Output the [X, Y] coordinate of the center of the cell containing the given text.  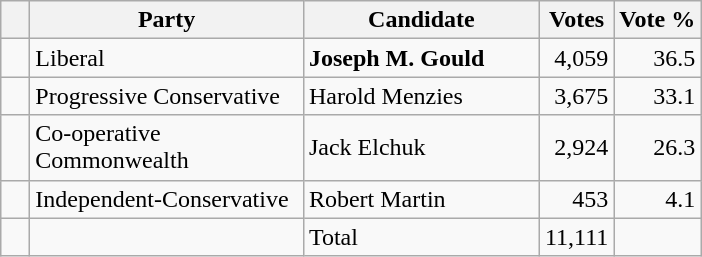
Candidate [421, 20]
Co-operative Commonwealth [167, 148]
36.5 [658, 58]
Joseph M. Gould [421, 58]
2,924 [576, 148]
26.3 [658, 148]
453 [576, 199]
4.1 [658, 199]
33.1 [658, 96]
3,675 [576, 96]
Harold Menzies [421, 96]
Robert Martin [421, 199]
Jack Elchuk [421, 148]
Independent-Conservative [167, 199]
4,059 [576, 58]
11,111 [576, 237]
Party [167, 20]
Votes [576, 20]
Liberal [167, 58]
Vote % [658, 20]
Total [421, 237]
Progressive Conservative [167, 96]
